Search for the cell housing the specified text and yield its [x, y] center coordinate. 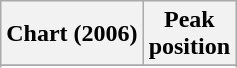
Chart (2006) [72, 34]
Peakposition [189, 34]
